Output the (x, y) coordinate of the center of the cell containing the given text.  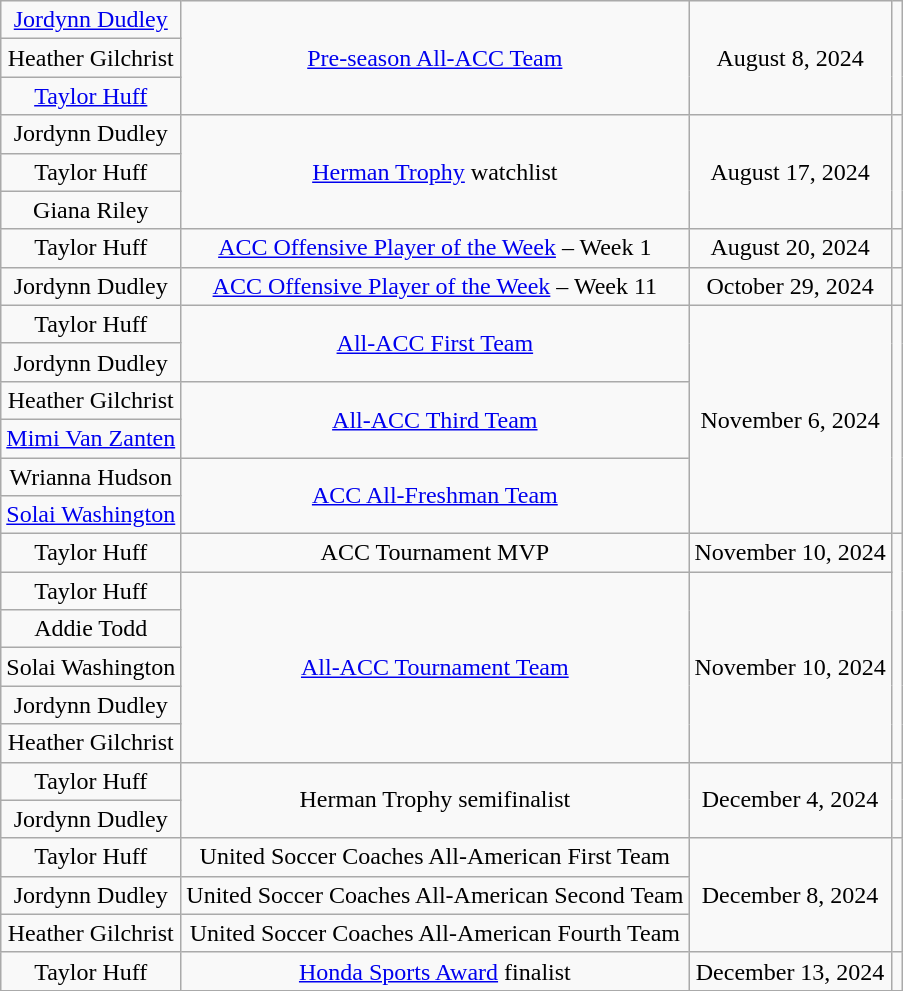
Pre-season All-ACC Team (435, 58)
November 6, 2024 (790, 419)
All-ACC Third Team (435, 419)
December 13, 2024 (790, 971)
ACC Offensive Player of the Week – Week 11 (435, 286)
August 20, 2024 (790, 248)
Honda Sports Award finalist (435, 971)
August 17, 2024 (790, 172)
August 8, 2024 (790, 58)
October 29, 2024 (790, 286)
Addie Todd (91, 629)
Herman Trophy watchlist (435, 172)
All-ACC First Team (435, 343)
Giana Riley (91, 210)
December 4, 2024 (790, 800)
ACC All-Freshman Team (435, 496)
ACC Offensive Player of the Week – Week 1 (435, 248)
Herman Trophy semifinalist (435, 800)
United Soccer Coaches All-American Fourth Team (435, 933)
December 8, 2024 (790, 895)
Wrianna Hudson (91, 477)
Mimi Van Zanten (91, 438)
United Soccer Coaches All-American Second Team (435, 895)
All-ACC Tournament Team (435, 667)
United Soccer Coaches All-American First Team (435, 857)
ACC Tournament MVP (435, 553)
